Search for the cell housing the specified text and yield its (x, y) center coordinate. 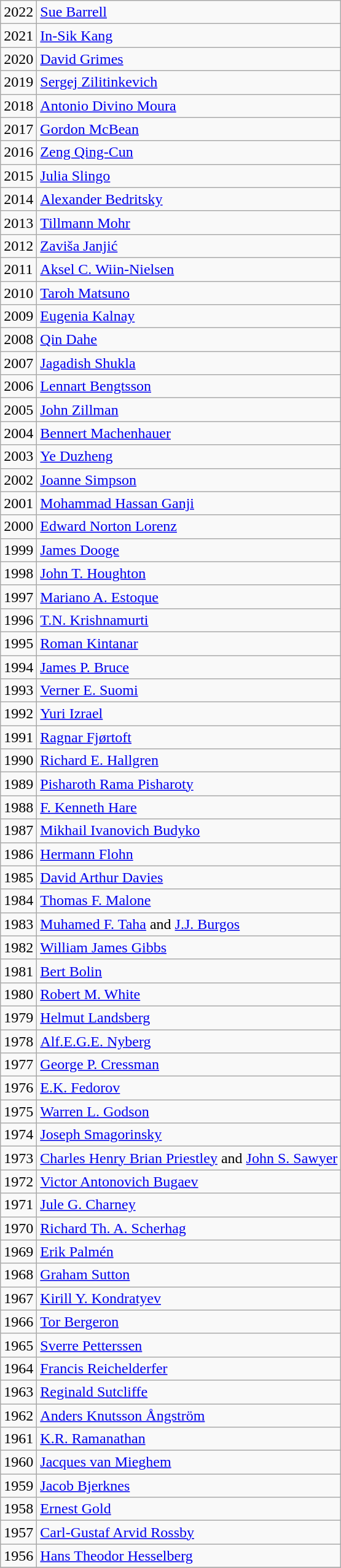
2020 (18, 59)
1962 (18, 1415)
1999 (18, 550)
Aksel C. Wiin-Nielsen (189, 269)
1993 (18, 691)
Qin Dahe (189, 340)
Anders Knutsson Ångström (189, 1415)
Erik Palmén (189, 1252)
2001 (18, 503)
2013 (18, 222)
1984 (18, 901)
2012 (18, 246)
2022 (18, 12)
1992 (18, 714)
2006 (18, 386)
1970 (18, 1228)
1978 (18, 1041)
1969 (18, 1252)
E.K. Fedorov (189, 1088)
1982 (18, 947)
Mohammad Hassan Ganji (189, 503)
Tillmann Mohr (189, 222)
1994 (18, 667)
Ye Duzheng (189, 457)
Roman Kintanar (189, 643)
1991 (18, 737)
T.N. Krishnamurti (189, 620)
Reginald Sutcliffe (189, 1392)
Francis Reichelderfer (189, 1368)
Sergej Zilitinkevich (189, 82)
2015 (18, 176)
1968 (18, 1275)
Pisharoth Rama Pisharoty (189, 784)
2019 (18, 82)
1998 (18, 573)
Mikhail Ivanovich Budyko (189, 831)
2016 (18, 152)
Warren L. Godson (189, 1111)
1977 (18, 1065)
2008 (18, 340)
Jule G. Charney (189, 1205)
1975 (18, 1111)
1973 (18, 1158)
James Dooge (189, 550)
Muhamed F. Taha and J.J. Burgos (189, 924)
1956 (18, 1556)
William James Gibbs (189, 947)
2005 (18, 410)
2021 (18, 36)
1965 (18, 1345)
1987 (18, 831)
Eugenia Kalnay (189, 316)
Sverre Petterssen (189, 1345)
Carl-Gustaf Arvid Rossby (189, 1532)
1963 (18, 1392)
George P. Cressman (189, 1065)
2017 (18, 129)
1990 (18, 761)
Lennart Bengtsson (189, 386)
1996 (18, 620)
Hermann Flohn (189, 854)
Thomas F. Malone (189, 901)
2000 (18, 527)
1981 (18, 971)
1985 (18, 877)
F. Kenneth Hare (189, 807)
Bennert Machenhauer (189, 433)
Alf.E.G.E. Nyberg (189, 1041)
In-Sik Kang (189, 36)
1959 (18, 1486)
Hans Theodor Hesselberg (189, 1556)
Sue Barrell (189, 12)
Antonio Divino Moura (189, 106)
James P. Bruce (189, 667)
Ragnar Fjørtoft (189, 737)
1989 (18, 784)
1974 (18, 1135)
David Arthur Davies (189, 877)
Helmut Landsberg (189, 1017)
1964 (18, 1368)
Taroh Matsuno (189, 293)
John T. Houghton (189, 573)
K.R. Ramanathan (189, 1439)
2002 (18, 480)
1966 (18, 1322)
2011 (18, 269)
Graham Sutton (189, 1275)
2009 (18, 316)
Zaviša Janjić (189, 246)
Jacob Bjerknes (189, 1486)
1972 (18, 1182)
1995 (18, 643)
2007 (18, 363)
Tor Bergeron (189, 1322)
David Grimes (189, 59)
Ernest Gold (189, 1509)
Joseph Smagorinsky (189, 1135)
1983 (18, 924)
Richard E. Hallgren (189, 761)
2014 (18, 199)
1988 (18, 807)
1960 (18, 1462)
2004 (18, 433)
1976 (18, 1088)
Joanne Simpson (189, 480)
Julia Slingo (189, 176)
2018 (18, 106)
Jacques van Mieghem (189, 1462)
1980 (18, 994)
Charles Henry Brian Priestley and John S. Sawyer (189, 1158)
1958 (18, 1509)
Bert Bolin (189, 971)
Mariano A. Estoque (189, 597)
Richard Th. A. Scherhag (189, 1228)
2010 (18, 293)
1971 (18, 1205)
Gordon McBean (189, 129)
John Zillman (189, 410)
Verner E. Suomi (189, 691)
Victor Antonovich Bugaev (189, 1182)
Robert M. White (189, 994)
1957 (18, 1532)
1967 (18, 1298)
Zeng Qing-Cun (189, 152)
Alexander Bedritsky (189, 199)
1961 (18, 1439)
Kirill Y. Kondratyev (189, 1298)
Jagadish Shukla (189, 363)
Yuri Izrael (189, 714)
2003 (18, 457)
1979 (18, 1017)
Edward Norton Lorenz (189, 527)
1986 (18, 854)
1997 (18, 597)
